Locate the cell with the specified text and output its (x, y) center coordinate. 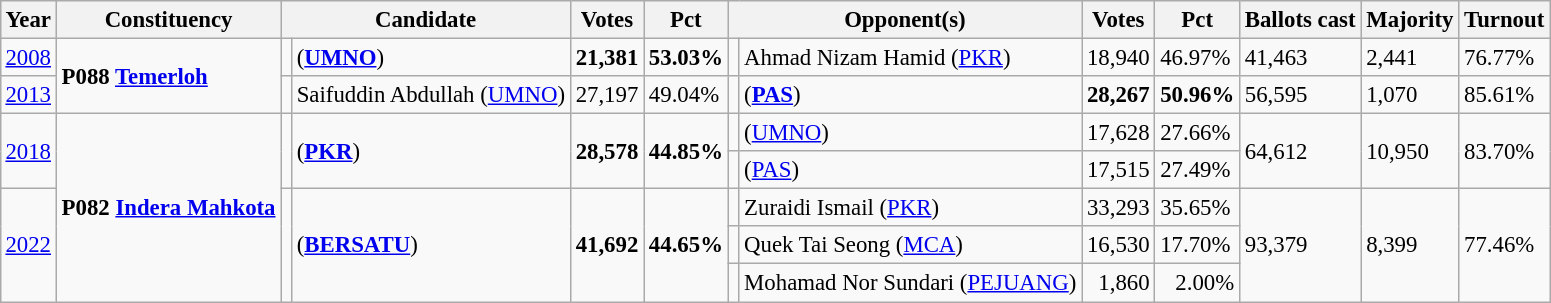
93,379 (1300, 246)
33,293 (1118, 208)
Candidate (426, 20)
44.65% (686, 246)
2013 (28, 95)
53.03% (686, 57)
Majority (1410, 20)
17,515 (1118, 170)
Turnout (1504, 20)
27.66% (1198, 133)
Ballots cast (1300, 20)
50.96% (1198, 95)
21,381 (606, 57)
(BERSATU) (430, 246)
28,267 (1118, 95)
17.70% (1198, 245)
16,530 (1118, 245)
2008 (28, 57)
Ahmad Nizam Hamid (PKR) (910, 57)
28,578 (606, 152)
2,441 (1410, 57)
P088 Temerloh (168, 76)
1,860 (1118, 283)
P082 Indera Mahkota (168, 208)
Year (28, 20)
27,197 (606, 95)
18,940 (1118, 57)
41,463 (1300, 57)
Zuraidi Ismail (PKR) (910, 208)
41,692 (606, 246)
83.70% (1504, 152)
35.65% (1198, 208)
Mohamad Nor Sundari (PEJUANG) (910, 283)
2022 (28, 246)
Constituency (168, 20)
8,399 (1410, 246)
49.04% (686, 95)
27.49% (1198, 170)
Quek Tai Seong (MCA) (910, 245)
1,070 (1410, 95)
44.85% (686, 152)
Opponent(s) (904, 20)
10,950 (1410, 152)
76.77% (1504, 57)
Saifuddin Abdullah (UMNO) (430, 95)
2.00% (1198, 283)
64,612 (1300, 152)
46.97% (1198, 57)
77.46% (1504, 246)
17,628 (1118, 133)
2018 (28, 152)
56,595 (1300, 95)
85.61% (1504, 95)
(PKR) (430, 152)
